Pinpoint the cell where the given text exists, returning its (X, Y) midpoint coordinate. 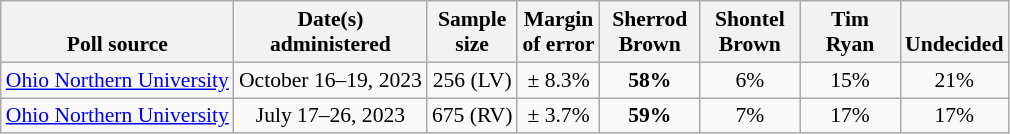
Samplesize (472, 32)
Undecided (954, 32)
Marginof error (558, 32)
6% (750, 80)
59% (650, 116)
21% (954, 80)
July 17–26, 2023 (330, 116)
TimRyan (850, 32)
± 3.7% (558, 116)
256 (LV) (472, 80)
SherrodBrown (650, 32)
ShontelBrown (750, 32)
Date(s)administered (330, 32)
Poll source (118, 32)
7% (750, 116)
58% (650, 80)
15% (850, 80)
October 16–19, 2023 (330, 80)
± 8.3% (558, 80)
675 (RV) (472, 116)
